Extract the (X, Y) coordinate from the center of the cell holding the provided text.  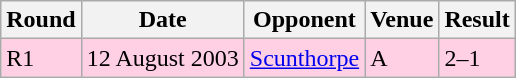
Result (477, 20)
A (402, 58)
Opponent (304, 20)
Scunthorpe (304, 58)
Venue (402, 20)
Round (41, 20)
12 August 2003 (162, 58)
2–1 (477, 58)
Date (162, 20)
R1 (41, 58)
